Provide the (X, Y) coordinate of the cell's center where the given text is located.  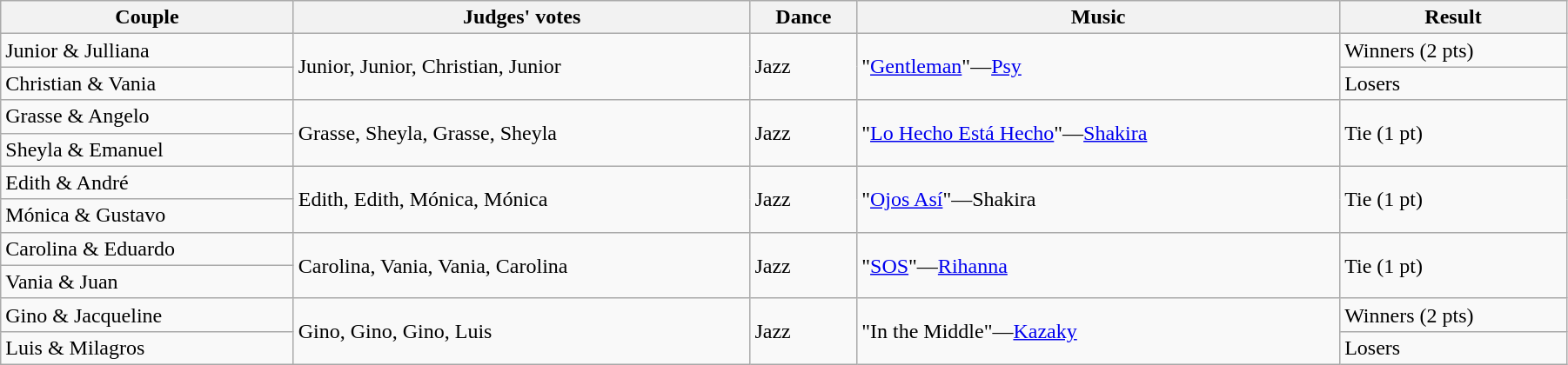
"Lo Hecho Está Hecho"—Shakira (1098, 133)
"SOS"—Rihanna (1098, 265)
Dance (804, 17)
Luis & Milagros (147, 348)
Edith, Edith, Mónica, Mónica (522, 199)
Junior & Julliana (147, 50)
Judges' votes (522, 17)
Couple (147, 17)
Christian & Vania (147, 83)
"In the Middle"—Kazaky (1098, 331)
Grasse, Sheyla, Grasse, Sheyla (522, 133)
Result (1453, 17)
Gino, Gino, Gino, Luis (522, 331)
Gino & Jacqueline (147, 315)
Sheyla & Emanuel (147, 149)
Carolina & Eduardo (147, 249)
Mónica & Gustavo (147, 216)
Carolina, Vania, Vania, Carolina (522, 265)
Edith & André (147, 182)
Vania & Juan (147, 282)
Grasse & Angelo (147, 116)
"Ojos Así"—Shakira (1098, 199)
Junior, Junior, Christian, Junior (522, 67)
Music (1098, 17)
"Gentleman"—Psy (1098, 67)
